Locate the cell with the specified text and output its (X, Y) center coordinate. 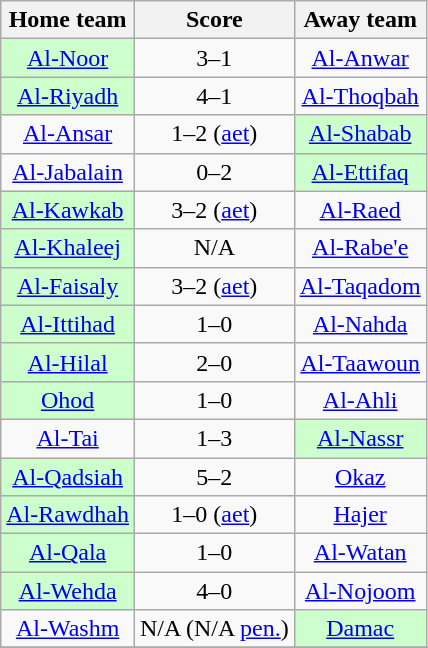
Al-Qadsiah (68, 477)
1–3 (214, 438)
Al-Faisaly (68, 286)
Al-Taqadom (360, 286)
Al-Noor (68, 58)
Okaz (360, 477)
Ohod (68, 400)
Al-Wehda (68, 591)
5–2 (214, 477)
Al-Nassr (360, 438)
3–1 (214, 58)
4–1 (214, 96)
4–0 (214, 591)
Al-Nahda (360, 324)
Hajer (360, 515)
N/A (N/A pen.) (214, 629)
Al-Jabalain (68, 172)
N/A (214, 248)
0–2 (214, 172)
1–0 (aet) (214, 515)
Away team (360, 20)
Al-Rawdhah (68, 515)
Al-Riyadh (68, 96)
Damac (360, 629)
Al-Tai (68, 438)
Al-Washm (68, 629)
Al-Shabab (360, 134)
Al-Nojoom (360, 591)
Al-Ansar (68, 134)
Al-Thoqbah (360, 96)
Al-Watan (360, 553)
Al-Anwar (360, 58)
Al-Kawkab (68, 210)
Al-Hilal (68, 362)
Score (214, 20)
2–0 (214, 362)
Al-Taawoun (360, 362)
Al-Ahli (360, 400)
1–2 (aet) (214, 134)
Al-Ettifaq (360, 172)
Al-Raed (360, 210)
Al-Qala (68, 553)
Al-Khaleej (68, 248)
Al-Ittihad (68, 324)
Home team (68, 20)
Al-Rabe'e (360, 248)
